From the cell containing the given text, extract its center point as (x, y) coordinate. 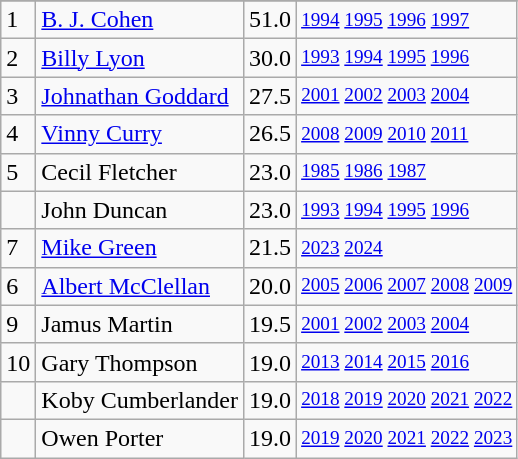
2018 2019 2020 2021 2022 (407, 400)
2019 2020 2021 2022 2023 (407, 438)
5 (18, 172)
6 (18, 286)
3 (18, 96)
Vinny Curry (140, 134)
1994 1995 1996 1997 (407, 20)
1 (18, 20)
9 (18, 324)
Billy Lyon (140, 58)
1985 1986 1987 (407, 172)
2023 2024 (407, 248)
Koby Cumberlander (140, 400)
Mike Green (140, 248)
27.5 (270, 96)
2008 2009 2010 2011 (407, 134)
Albert McClellan (140, 286)
John Duncan (140, 210)
Owen Porter (140, 438)
26.5 (270, 134)
4 (18, 134)
21.5 (270, 248)
B. J. Cohen (140, 20)
2005 2006 2007 2008 2009 (407, 286)
Cecil Fletcher (140, 172)
10 (18, 362)
Gary Thompson (140, 362)
Johnathan Goddard (140, 96)
51.0 (270, 20)
2 (18, 58)
20.0 (270, 286)
7 (18, 248)
Jamus Martin (140, 324)
19.5 (270, 324)
30.0 (270, 58)
2013 2014 2015 2016 (407, 362)
